Output the [X, Y] coordinate of the center of the cell containing the given text.  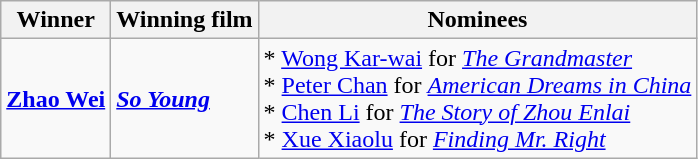
Winning film [184, 20]
* Wong Kar-wai for The Grandmaster * Peter Chan for American Dreams in China * Chen Li for The Story of Zhou Enlai * Xue Xiaolu for Finding Mr. Right [478, 98]
Winner [56, 20]
So Young [184, 98]
Zhao Wei [56, 98]
Nominees [478, 20]
